Extract the [X, Y] coordinate from the center of the cell holding the provided text.  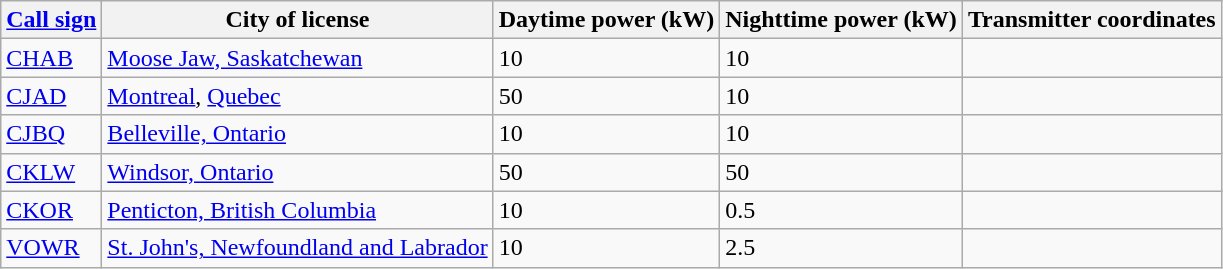
Nighttime power (kW) [842, 20]
Windsor, Ontario [298, 172]
Call sign [52, 20]
CHAB [52, 58]
City of license [298, 20]
Penticton, British Columbia [298, 210]
CKLW [52, 172]
VOWR [52, 248]
Montreal, Quebec [298, 96]
2.5 [842, 248]
St. John's, Newfoundland and Labrador [298, 248]
Belleville, Ontario [298, 134]
0.5 [842, 210]
CJBQ [52, 134]
Moose Jaw, Saskatchewan [298, 58]
CJAD [52, 96]
CKOR [52, 210]
Daytime power (kW) [606, 20]
Transmitter coordinates [1092, 20]
